Pinpoint the cell where the given text exists, returning its (X, Y) midpoint coordinate. 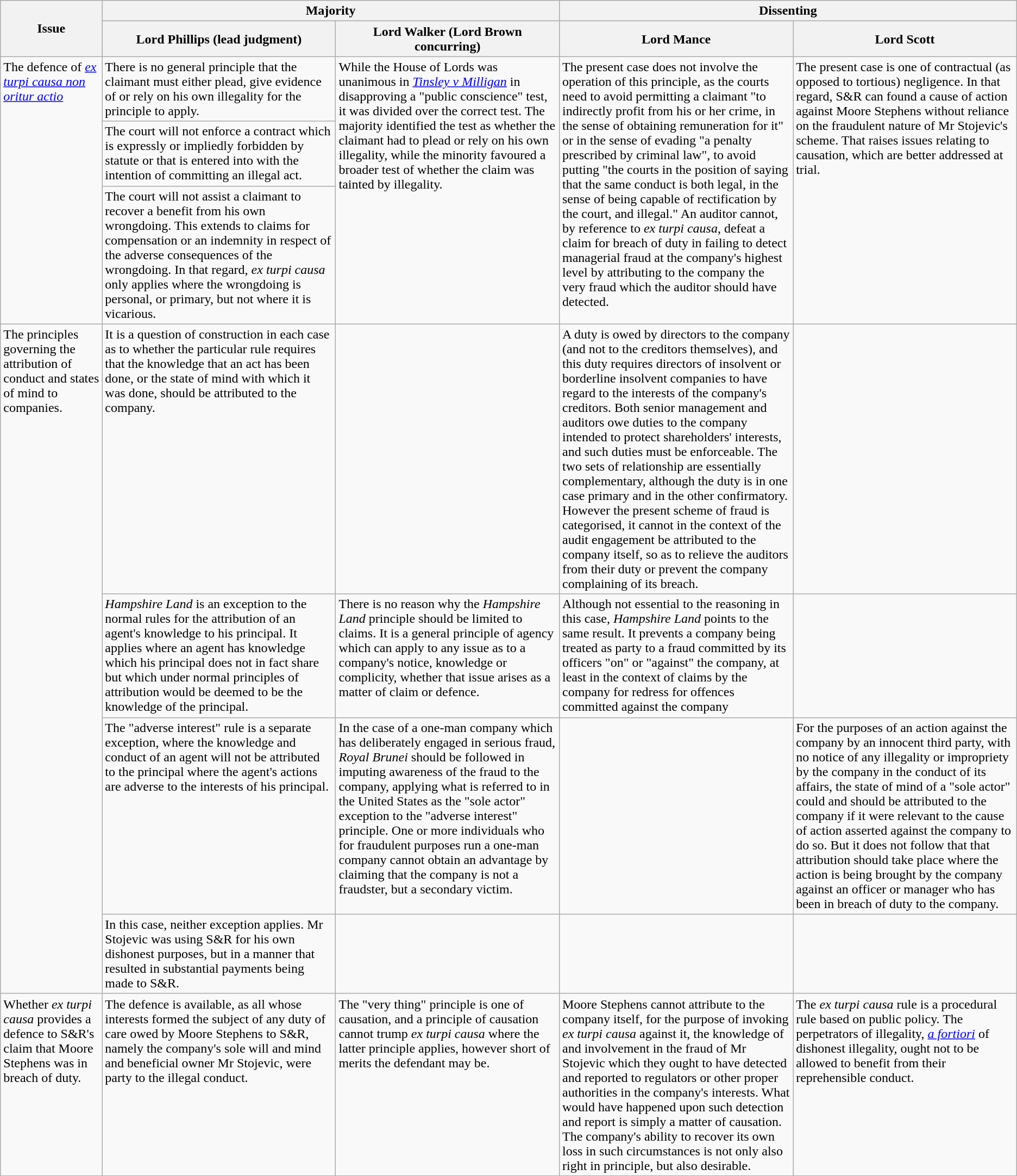
Lord Mance (676, 39)
Issue (51, 28)
There is no general principle that the claimant must either plead, give evidence of or rely on his own illegality for the principle to apply. (219, 89)
Majority (331, 11)
The principles governing the attribution of conduct and states of mind to companies. (51, 659)
Whether ex turpi causa provides a defence to S&R's claim that Moore Stephens was in breach of duty. (51, 1085)
Lord Walker (Lord Brown concurring) (448, 39)
Lord Scott (905, 39)
Lord Phillips (lead judgment) (219, 39)
Dissenting (788, 11)
The defence of ex turpi causa non oritur actio (51, 190)
